Capture the cell that displays the provided text and extract its [X, Y] central coordinate. 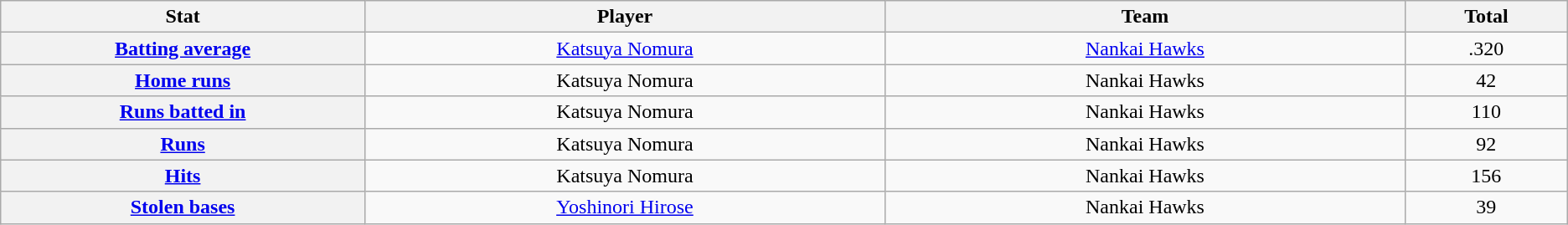
Total [1486, 17]
92 [1486, 144]
Team [1144, 17]
.320 [1486, 49]
Runs batted in [183, 112]
Player [625, 17]
Stolen bases [183, 207]
Hits [183, 176]
Stat [183, 17]
Home runs [183, 80]
Runs [183, 144]
Yoshinori Hirose [625, 207]
110 [1486, 112]
Batting average [183, 49]
39 [1486, 207]
42 [1486, 80]
156 [1486, 176]
